Identify which cell holds the provided text, then report its (x, y) central coordinate. 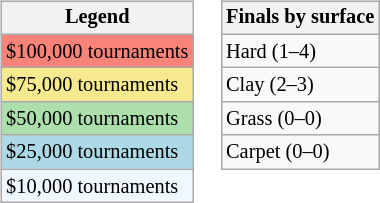
Grass (0–0) (300, 119)
Finals by surface (300, 18)
$100,000 tournaments (97, 51)
$50,000 tournaments (97, 119)
$75,000 tournaments (97, 85)
Legend (97, 18)
$25,000 tournaments (97, 152)
Hard (1–4) (300, 51)
Clay (2–3) (300, 85)
$10,000 tournaments (97, 186)
Carpet (0–0) (300, 152)
